For the text-containing cell, return its midpoint in [x, y] coordinate format. 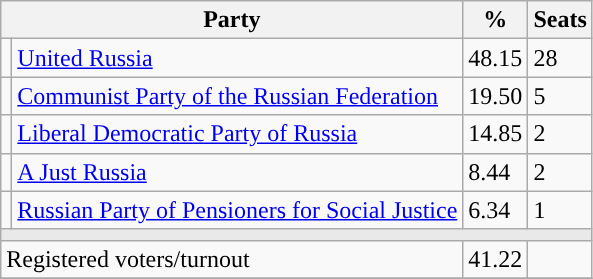
Party [232, 20]
19.50 [496, 96]
A Just Russia [238, 172]
Registered voters/turnout [232, 259]
United Russia [238, 58]
6.34 [496, 210]
14.85 [496, 134]
48.15 [496, 58]
28 [560, 58]
Communist Party of the Russian Federation [238, 96]
Seats [560, 20]
1 [560, 210]
Liberal Democratic Party of Russia [238, 134]
5 [560, 96]
Russian Party of Pensioners for Social Justice [238, 210]
41.22 [496, 259]
8.44 [496, 172]
% [496, 20]
